Pinpoint the cell where the given text exists, returning its [X, Y] midpoint coordinate. 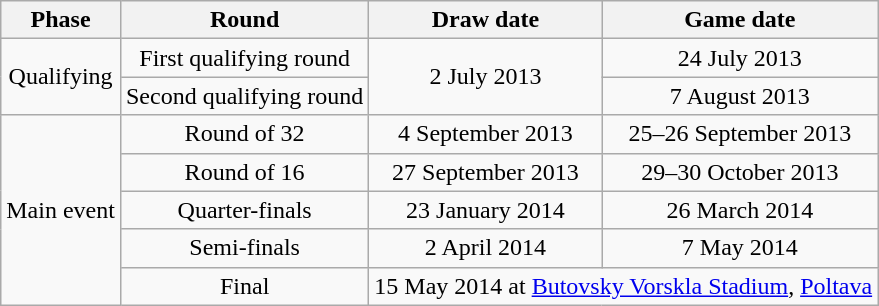
Second qualifying round [244, 96]
2 July 2013 [486, 77]
Qualifying [61, 77]
27 September 2013 [486, 172]
4 September 2013 [486, 134]
Phase [61, 20]
Draw date [486, 20]
2 April 2014 [486, 248]
Semi-finals [244, 248]
7 May 2014 [740, 248]
15 May 2014 at Butovsky Vorskla Stadium, Poltava [624, 286]
Game date [740, 20]
Final [244, 286]
23 January 2014 [486, 210]
29–30 October 2013 [740, 172]
7 August 2013 [740, 96]
Round of 32 [244, 134]
25–26 September 2013 [740, 134]
Quarter-finals [244, 210]
Main event [61, 210]
Round of 16 [244, 172]
24 July 2013 [740, 58]
26 March 2014 [740, 210]
First qualifying round [244, 58]
Round [244, 20]
